Identify which cell holds the provided text, then report its (X, Y) central coordinate. 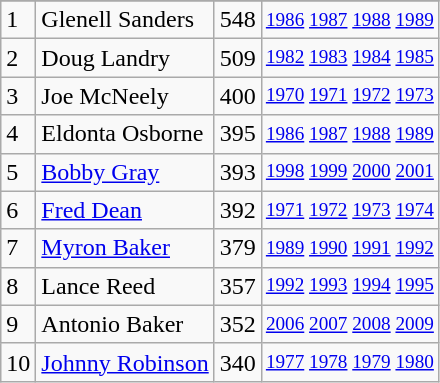
548 (238, 20)
392 (238, 210)
400 (238, 96)
395 (238, 134)
Myron Baker (125, 248)
Lance Reed (125, 286)
3 (18, 96)
6 (18, 210)
1971 1972 1973 1974 (350, 210)
10 (18, 362)
Fred Dean (125, 210)
4 (18, 134)
Doug Landry (125, 58)
Eldonta Osborne (125, 134)
1970 1971 1972 1973 (350, 96)
Glenell Sanders (125, 20)
509 (238, 58)
Johnny Robinson (125, 362)
Antonio Baker (125, 324)
Bobby Gray (125, 172)
9 (18, 324)
1982 1983 1984 1985 (350, 58)
357 (238, 286)
352 (238, 324)
1998 1999 2000 2001 (350, 172)
8 (18, 286)
393 (238, 172)
2 (18, 58)
1989 1990 1991 1992 (350, 248)
1992 1993 1994 1995 (350, 286)
1 (18, 20)
Joe McNeely (125, 96)
340 (238, 362)
1977 1978 1979 1980 (350, 362)
2006 2007 2008 2009 (350, 324)
5 (18, 172)
7 (18, 248)
379 (238, 248)
